Output the [X, Y] coordinate of the center of the cell containing the given text.  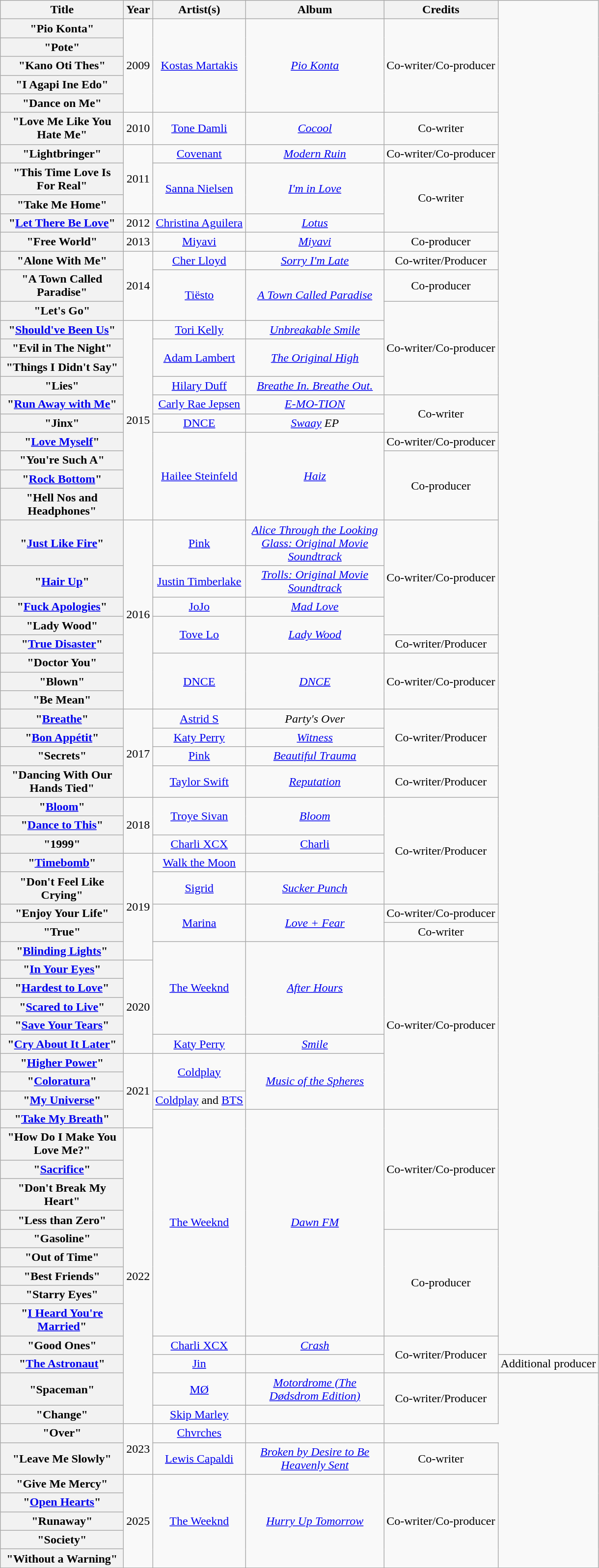
"Bloom" [62, 807]
Smile [315, 1044]
Sigrid [199, 888]
2023 [138, 1449]
2009 [138, 66]
"Jinx" [62, 423]
Mad Love [315, 606]
"Let There Be Love" [62, 223]
2016 [138, 615]
Swaay EP [315, 423]
"Bon Appétit" [62, 737]
"Let's Go" [62, 311]
Tori Kelly [199, 330]
Coldplay and BTS [199, 1100]
"Sacrifice" [62, 1169]
"Doctor You" [62, 663]
Crash [315, 1345]
2011 [138, 179]
"Fuck Apologies" [62, 606]
Title [62, 10]
"Scared to Live" [62, 1007]
"I Heard You're Married" [62, 1320]
"Society" [62, 1540]
"In Your Eyes" [62, 969]
"I Agapi Ine Edo" [62, 84]
"Pote" [62, 47]
Covenant [199, 154]
"Lies" [62, 386]
Chvrches [199, 1433]
2019 [138, 907]
"Over" [62, 1433]
The Original High [315, 358]
Credits [441, 10]
2018 [138, 825]
Modern Ruin [315, 154]
"Take Me Home" [62, 204]
"Love Me Like You Hate Me" [62, 129]
Sucker Punch [315, 888]
"A Town Called Paradise" [62, 286]
Broken by Desire to Be Heavenly Sent [315, 1458]
JoJo [199, 606]
"Less than Zero" [62, 1220]
Year [138, 10]
I'm in Love [315, 188]
"Starry Eyes" [62, 1295]
"Without a Warning" [62, 1558]
Bloom [315, 816]
"Best Friends" [62, 1276]
"Lady Wood" [62, 626]
Christina Aguilera [199, 223]
"How Do I Make You Love Me?" [62, 1144]
Sorry I'm Late [315, 261]
Music of the Spheres [315, 1081]
"Out of Time" [62, 1257]
"This Time Love Is For Real" [62, 179]
"True" [62, 932]
Sanna Nielsen [199, 188]
Pio Konta [315, 66]
Beautiful Trauma [315, 756]
Lewis Capaldi [199, 1458]
2017 [138, 754]
"Love Myself" [62, 442]
Astrid S [199, 719]
"Hell Nos and Headphones" [62, 504]
2010 [138, 129]
"Dance on Me" [62, 103]
Witness [315, 737]
Troye Sivan [199, 816]
"Don't Break My Heart" [62, 1194]
Walk the Moon [199, 862]
"Secrets" [62, 756]
E-MO-TION [315, 404]
Haiz [315, 476]
2020 [138, 1007]
Hilary Duff [199, 386]
"Runaway" [62, 1521]
Tiësto [199, 295]
Hurry Up Tomorrow [315, 1521]
"Be Mean" [62, 700]
2013 [138, 241]
Tove Lo [199, 635]
"Kano Oti Thes" [62, 66]
Tone Damli [199, 129]
2014 [138, 286]
"Hair Up" [62, 581]
2021 [138, 1091]
Party's Over [315, 719]
"Hardest to Love" [62, 988]
"Just Like Fire" [62, 543]
"Don't Feel Like Crying" [62, 888]
"Should've Been Us" [62, 330]
"Gasoline" [62, 1238]
Motordrome (The Dødsdrom Edition) [315, 1389]
"1999" [62, 844]
2015 [138, 420]
"Enjoy Your Life" [62, 913]
"You're Such A" [62, 460]
Alice Through the Looking Glass: Original Movie Soundtrack [315, 543]
"Run Away with Me" [62, 404]
"Good Ones" [62, 1345]
"Rock Bottom" [62, 479]
"Give Me Mercy" [62, 1484]
Lotus [315, 223]
A Town Called Paradise [315, 295]
"Cry About It Later" [62, 1044]
Cher Lloyd [199, 261]
Coldplay [199, 1072]
"Alone With Me" [62, 261]
"Breathe" [62, 719]
"Dancing With Our Hands Tied" [62, 781]
MØ [199, 1389]
Skip Marley [199, 1414]
2022 [138, 1276]
2012 [138, 223]
"Timebomb" [62, 862]
Dawn FM [315, 1223]
Unbreakable Smile [315, 330]
Justin Timberlake [199, 581]
"Evil in The Night" [62, 348]
Lady Wood [315, 635]
Marina [199, 922]
"The Astronaut" [62, 1364]
Adam Lambert [199, 358]
"Things I Didn't Say" [62, 367]
"Coloratura" [62, 1081]
Kostas Martakis [199, 66]
"Free World" [62, 241]
"Higher Power" [62, 1063]
"Spaceman" [62, 1389]
Cocool [315, 129]
"Leave Me Slowly" [62, 1458]
Hailee Steinfeld [199, 476]
2025 [138, 1521]
"Change" [62, 1414]
"True Disaster" [62, 644]
"My Universe" [62, 1100]
Artist(s) [199, 10]
Reputation [315, 781]
"Pio Konta" [62, 28]
Jin [199, 1364]
"Save Your Tears" [62, 1025]
Breathe In. Breathe Out. [315, 386]
Carly Rae Jepsen [199, 404]
Love + Fear [315, 922]
"Take My Breath" [62, 1119]
"Lightbringer" [62, 154]
Trolls: Original Movie Soundtrack [315, 581]
"Open Hearts" [62, 1502]
Additional producer [548, 1364]
Charli [315, 844]
Album [315, 10]
"Blinding Lights" [62, 950]
"Dance to This" [62, 825]
After Hours [315, 988]
"Blown" [62, 681]
Taylor Swift [199, 781]
